For the text-containing cell, return its midpoint in [x, y] coordinate format. 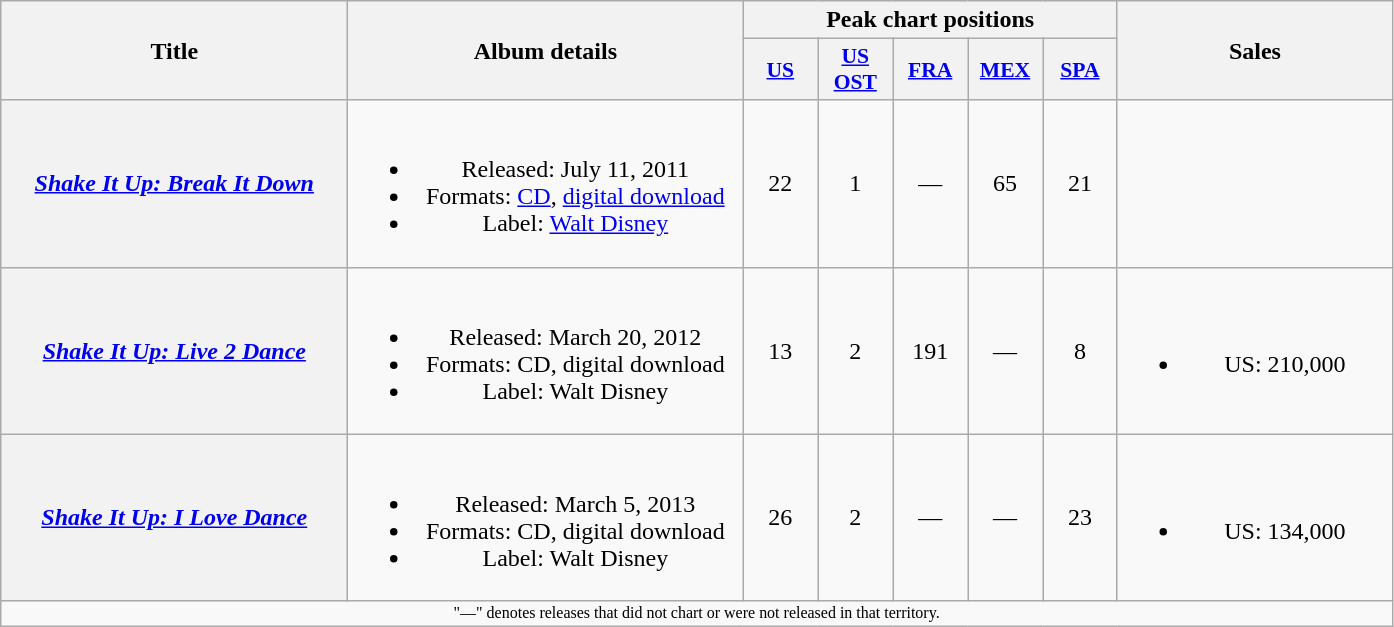
23 [1080, 518]
Released: March 5, 2013Formats: CD, digital downloadLabel: Walt Disney [546, 518]
MEX [1006, 70]
21 [1080, 184]
8 [1080, 350]
Sales [1254, 50]
US: 210,000 [1254, 350]
Album details [546, 50]
13 [780, 350]
Title [174, 50]
26 [780, 518]
US [780, 70]
Released: July 11, 2011Formats: CD, digital downloadLabel: Walt Disney [546, 184]
Shake It Up: Live 2 Dance [174, 350]
Released: March 20, 2012Formats: CD, digital downloadLabel: Walt Disney [546, 350]
FRA [930, 70]
SPA [1080, 70]
65 [1006, 184]
22 [780, 184]
1 [856, 184]
Shake It Up: I Love Dance [174, 518]
Peak chart positions [930, 20]
US OST [856, 70]
Shake It Up: Break It Down [174, 184]
US: 134,000 [1254, 518]
"—" denotes releases that did not chart or were not released in that territory. [697, 613]
191 [930, 350]
